Output the (x, y) coordinate of the center of the cell containing the given text.  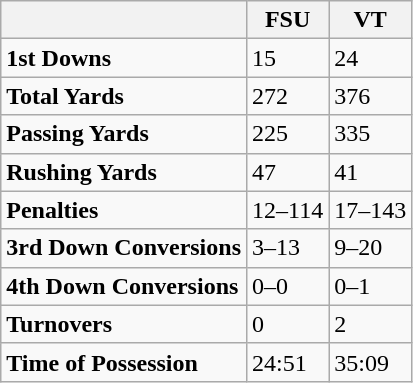
225 (288, 134)
3–13 (288, 248)
Passing Yards (124, 134)
24:51 (288, 362)
FSU (288, 20)
47 (288, 172)
3rd Down Conversions (124, 248)
41 (370, 172)
4th Down Conversions (124, 286)
17–143 (370, 210)
335 (370, 134)
272 (288, 96)
24 (370, 58)
35:09 (370, 362)
Total Yards (124, 96)
Time of Possession (124, 362)
12–114 (288, 210)
0 (288, 324)
15 (288, 58)
9–20 (370, 248)
2 (370, 324)
Turnovers (124, 324)
VT (370, 20)
1st Downs (124, 58)
376 (370, 96)
Rushing Yards (124, 172)
0–1 (370, 286)
Penalties (124, 210)
0–0 (288, 286)
